From the cell containing the given text, extract its center point as (x, y) coordinate. 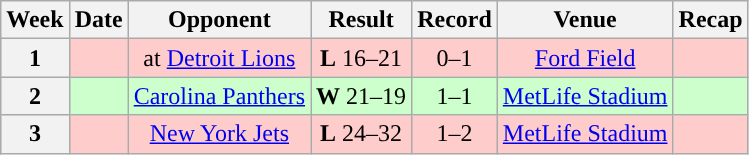
1–2 (455, 134)
2 (35, 96)
Ford Field (585, 58)
1–1 (455, 96)
0–1 (455, 58)
Recap (710, 20)
Opponent (219, 20)
1 (35, 58)
Venue (585, 20)
L 24–32 (362, 134)
at Detroit Lions (219, 58)
3 (35, 134)
W 21–19 (362, 96)
Week (35, 20)
L 16–21 (362, 58)
Carolina Panthers (219, 96)
Date (98, 20)
Record (455, 20)
New York Jets (219, 134)
Result (362, 20)
